From the cell containing the given text, extract its center point as [X, Y] coordinate. 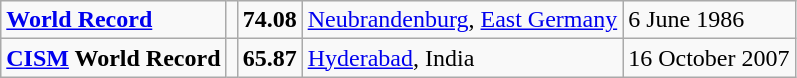
World Record [114, 20]
Neubrandenburg, East Germany [462, 20]
65.87 [270, 58]
6 June 1986 [709, 20]
16 October 2007 [709, 58]
74.08 [270, 20]
Hyderabad, India [462, 58]
CISM World Record [114, 58]
